Output the [X, Y] coordinate of the center of the cell containing the given text.  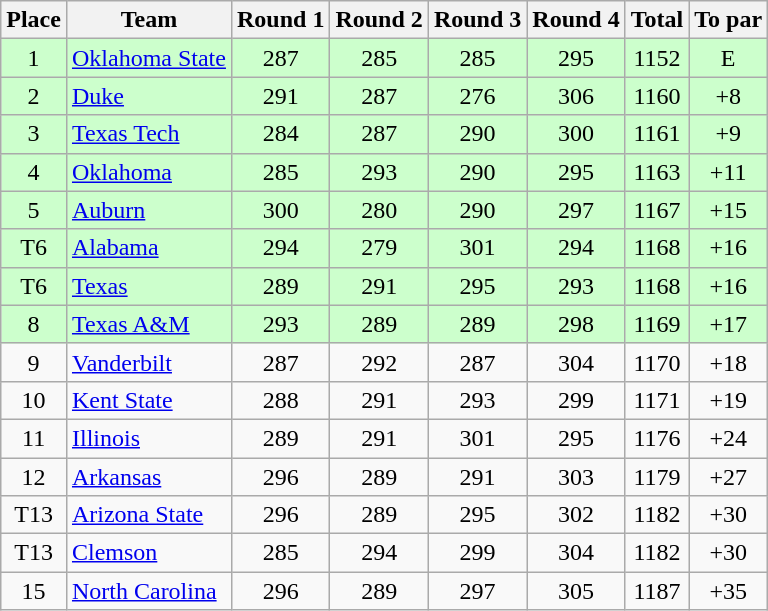
+9 [728, 134]
Place [34, 20]
+27 [728, 477]
+15 [728, 210]
+18 [728, 362]
+17 [728, 324]
1170 [657, 362]
Texas A&M [148, 324]
284 [280, 134]
Illinois [148, 438]
11 [34, 438]
1179 [657, 477]
Auburn [148, 210]
Round 1 [280, 20]
Alabama [148, 248]
280 [379, 210]
305 [576, 591]
1176 [657, 438]
Team [148, 20]
North Carolina [148, 591]
Round 4 [576, 20]
Duke [148, 96]
Round 3 [477, 20]
Vanderbilt [148, 362]
+35 [728, 591]
+24 [728, 438]
9 [34, 362]
276 [477, 96]
288 [280, 400]
Arizona State [148, 515]
1152 [657, 58]
303 [576, 477]
Texas Tech [148, 134]
1171 [657, 400]
8 [34, 324]
1161 [657, 134]
306 [576, 96]
1163 [657, 172]
1167 [657, 210]
Total [657, 20]
Oklahoma [148, 172]
To par [728, 20]
292 [379, 362]
Arkansas [148, 477]
10 [34, 400]
E [728, 58]
279 [379, 248]
302 [576, 515]
+19 [728, 400]
1160 [657, 96]
Round 2 [379, 20]
1187 [657, 591]
Texas [148, 286]
1 [34, 58]
1169 [657, 324]
Clemson [148, 553]
4 [34, 172]
298 [576, 324]
+8 [728, 96]
+11 [728, 172]
5 [34, 210]
3 [34, 134]
12 [34, 477]
Oklahoma State [148, 58]
15 [34, 591]
2 [34, 96]
Kent State [148, 400]
